Capture the cell that displays the provided text and extract its [X, Y] central coordinate. 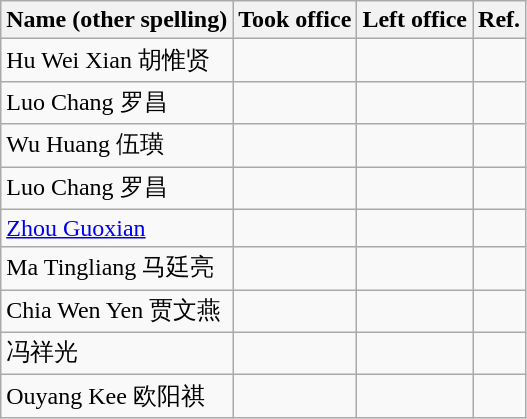
冯祥光 [117, 354]
Ouyang Kee 欧阳祺 [117, 396]
Ref. [500, 20]
Took office [295, 20]
Left office [415, 20]
Chia Wen Yen 贾文燕 [117, 312]
Ma Tingliang 马廷亮 [117, 268]
Wu Huang 伍璜 [117, 146]
Hu Wei Xian 胡惟贤 [117, 60]
Name (other spelling) [117, 20]
Zhou Guoxian [117, 228]
